Output the (X, Y) coordinate of the center of the cell containing the given text.  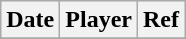
Date (30, 20)
Ref (160, 20)
Player (99, 20)
